Output the [X, Y] coordinate of the center of the cell containing the given text.  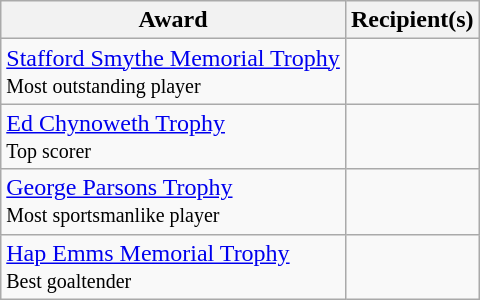
Stafford Smythe Memorial Trophy Most outstanding player [174, 72]
Ed Chynoweth TrophyTop scorer [174, 136]
George Parsons TrophyMost sportsmanlike player [174, 202]
Hap Emms Memorial TrophyBest goaltender [174, 266]
Award [174, 20]
Recipient(s) [412, 20]
